Scan for the cell matching the given text and deliver its (x, y) coordinate at center. 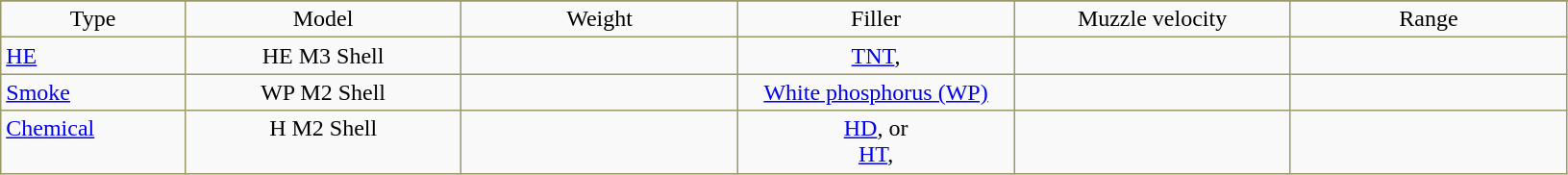
Smoke (93, 92)
Chemical (93, 142)
White phosphorus (WP) (875, 92)
Type (93, 19)
Model (323, 19)
WP M2 Shell (323, 92)
Range (1429, 19)
HE M3 Shell (323, 56)
TNT, (875, 56)
HE (93, 56)
Muzzle velocity (1152, 19)
HD, or HT, (875, 142)
H M2 Shell (323, 142)
Weight (600, 19)
Filler (875, 19)
